Return the [x, y] coordinate for the center point of the cell that contains the specified text.  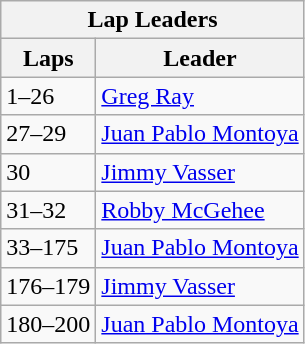
Lap Leaders [152, 20]
180–200 [48, 324]
Laps [48, 58]
Leader [200, 58]
33–175 [48, 248]
Greg Ray [200, 96]
176–179 [48, 286]
30 [48, 172]
1–26 [48, 96]
27–29 [48, 134]
31–32 [48, 210]
Robby McGehee [200, 210]
